Determine the (x, y) coordinate at the center of the cell enclosing the given text.  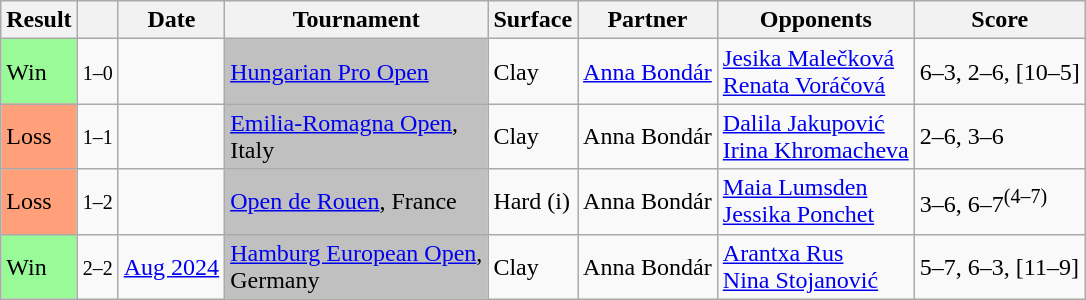
6–3, 2–6, [10–5] (1000, 72)
Result (39, 20)
Partner (648, 20)
Surface (533, 20)
Score (1000, 20)
Emilia-Romagna Open, Italy (356, 136)
Hard (i) (533, 202)
1–1 (98, 136)
Maia Lumsden Jessika Ponchet (816, 202)
Date (171, 20)
Tournament (356, 20)
Dalila Jakupović Irina Khromacheva (816, 136)
2–2 (98, 266)
5–7, 6–3, [11–9] (1000, 266)
Hungarian Pro Open (356, 72)
2–6, 3–6 (1000, 136)
Arantxa Rus Nina Stojanović (816, 266)
3–6, 6–7(4–7) (1000, 202)
Opponents (816, 20)
1–2 (98, 202)
Jesika Malečková Renata Voráčová (816, 72)
Open de Rouen, France (356, 202)
Aug 2024 (171, 266)
1–0 (98, 72)
Hamburg European Open, Germany (356, 266)
